Extract the (x, y) coordinate from the center of the cell holding the provided text.  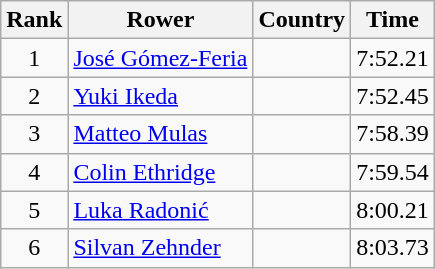
Luka Radonić (160, 210)
Time (393, 20)
Colin Ethridge (160, 172)
7:52.21 (393, 58)
Rank (34, 20)
8:03.73 (393, 248)
3 (34, 134)
4 (34, 172)
7:52.45 (393, 96)
Matteo Mulas (160, 134)
2 (34, 96)
7:59.54 (393, 172)
Silvan Zehnder (160, 248)
José Gómez-Feria (160, 58)
1 (34, 58)
Country (302, 20)
7:58.39 (393, 134)
Rower (160, 20)
5 (34, 210)
6 (34, 248)
Yuki Ikeda (160, 96)
8:00.21 (393, 210)
